Detect which cell encompasses the target text, then output its (x, y) center coordinate. 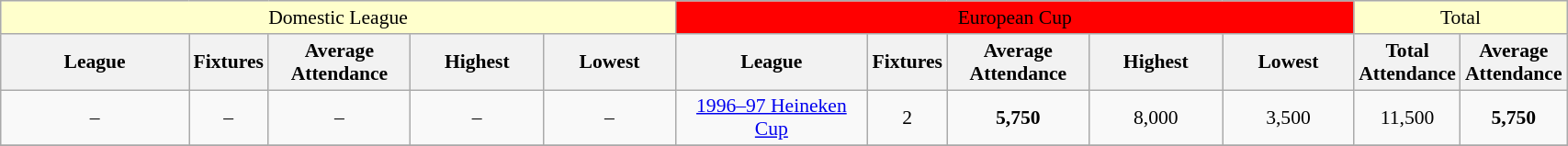
3,500 (1289, 118)
8,000 (1156, 118)
Total Attendance (1407, 62)
1996–97 Heineken Cup (772, 118)
2 (907, 118)
European Cup (1014, 17)
Domestic League (338, 17)
11,500 (1407, 118)
Total (1461, 17)
